Pinpoint the cell where the given text exists, returning its [x, y] midpoint coordinate. 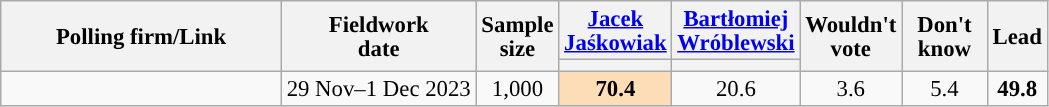
Don't know [945, 36]
Jacek Jaśkowiak [616, 30]
Polling firm/Link [142, 36]
20.6 [736, 90]
70.4 [616, 90]
Bartłomiej Wróblewski [736, 30]
1,000 [518, 90]
5.4 [945, 90]
Lead [1017, 36]
3.6 [851, 90]
Samplesize [518, 36]
29 Nov–1 Dec 2023 [378, 90]
Wouldn't vote [851, 36]
49.8 [1017, 90]
Fieldworkdate [378, 36]
